Provide the [X, Y] coordinate of the cell's center where the given text is located.  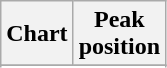
Peakposition [119, 34]
Chart [37, 34]
